Scan for the cell matching the given text and deliver its (x, y) coordinate at center. 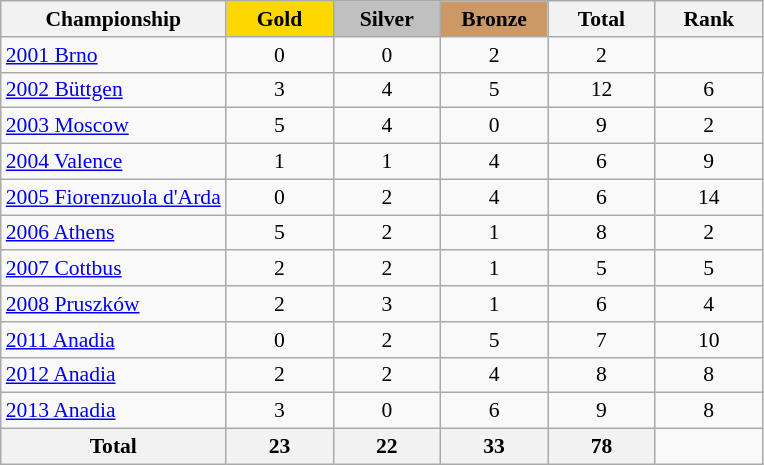
Bronze (494, 19)
2004 Valence (114, 162)
Gold (280, 19)
22 (386, 447)
12 (602, 90)
78 (602, 447)
2002 Büttgen (114, 90)
14 (708, 197)
2003 Moscow (114, 126)
2005 Fiorenzuola d'Arda (114, 197)
2001 Brno (114, 55)
Rank (708, 19)
33 (494, 447)
7 (602, 340)
2011 Anadia (114, 340)
23 (280, 447)
10 (708, 340)
Silver (386, 19)
2008 Pruszków (114, 304)
2006 Athens (114, 233)
2013 Anadia (114, 411)
Championship (114, 19)
2012 Anadia (114, 375)
2007 Cottbus (114, 269)
